From the cell containing the given text, extract its center point as [x, y] coordinate. 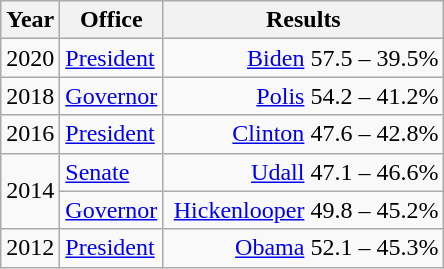
Year [30, 20]
Polis 54.2 – 41.2% [304, 96]
Office [112, 20]
2016 [30, 134]
Senate [112, 172]
Clinton 47.6 – 42.8% [304, 134]
2014 [30, 191]
Hickenlooper 49.8 – 45.2% [304, 210]
2012 [30, 248]
2020 [30, 58]
Biden 57.5 – 39.5% [304, 58]
Obama 52.1 – 45.3% [304, 248]
2018 [30, 96]
Results [304, 20]
Udall 47.1 – 46.6% [304, 172]
